Determine the [x, y] coordinate at the center of the cell enclosing the given text.  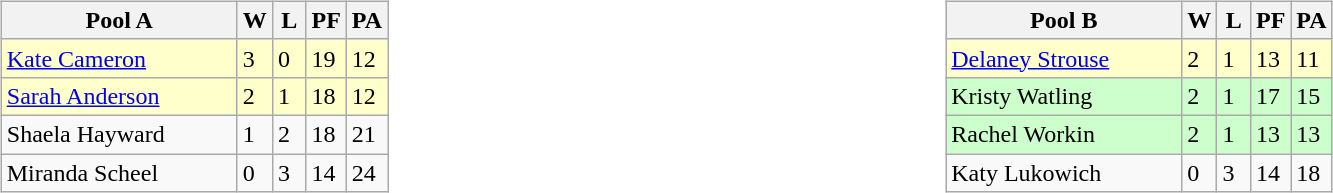
Kristy Watling [1064, 96]
Delaney Strouse [1064, 58]
Pool B [1064, 20]
11 [1312, 58]
24 [366, 173]
Miranda Scheel [119, 173]
19 [326, 58]
17 [1270, 96]
Shaela Hayward [119, 134]
Sarah Anderson [119, 96]
Rachel Workin [1064, 134]
15 [1312, 96]
Kate Cameron [119, 58]
Katy Lukowich [1064, 173]
Pool A [119, 20]
21 [366, 134]
